Detect which cell encompasses the target text, then output its (x, y) center coordinate. 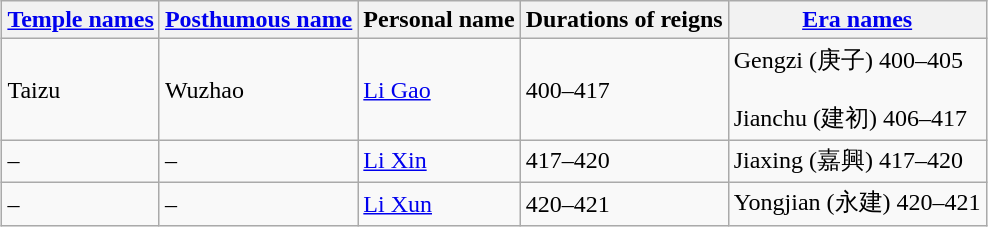
Taizu (81, 90)
417–420 (624, 162)
Yongjian (永建) 420–421 (857, 204)
Li Gao (439, 90)
Posthumous name (258, 20)
Jiaxing (嘉興) 417–420 (857, 162)
Li Xin (439, 162)
Li Xun (439, 204)
Gengzi (庚子) 400–405Jianchu (建初) 406–417 (857, 90)
400–417 (624, 90)
Wuzhao (258, 90)
Temple names (81, 20)
Personal name (439, 20)
Era names (857, 20)
Durations of reigns (624, 20)
420–421 (624, 204)
